From the cell containing the given text, extract its center point as [x, y] coordinate. 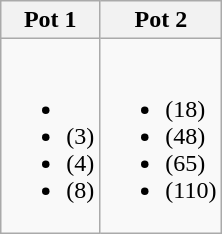
Pot 1 [50, 20]
(3) (4) (8) [50, 136]
(18) (48) (65) (110) [161, 136]
Pot 2 [161, 20]
